Provide the [x, y] coordinate of the cell's center where the given text is located.  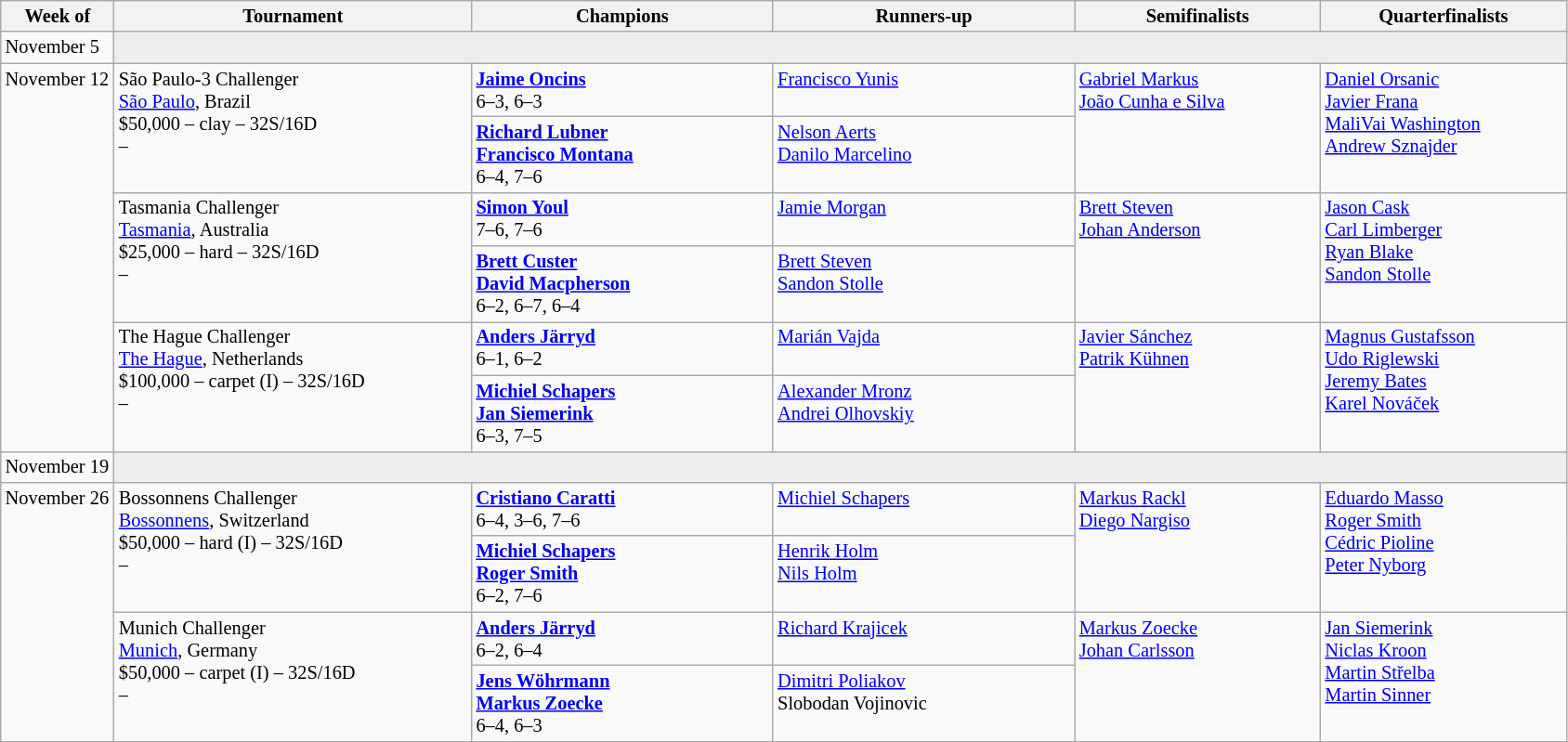
Week of [58, 16]
Richard Lubner Francisco Montana 6–4, 7–6 [622, 154]
Jason Cask Carl Limberger Ryan Blake Sandon Stolle [1444, 256]
Magnus Gustafsson Udo Riglewski Jeremy Bates Karel Nováček [1444, 386]
Bossonnens Challenger Bossonnens, Switzerland$50,000 – hard (I) – 32S/16D – [294, 546]
Cristiano Caratti 6–4, 3–6, 7–6 [622, 509]
November 5 [58, 47]
Dimitri Poliakov Slobodan Vojinovic [923, 703]
The Hague Challenger The Hague, Netherlands$100,000 – carpet (I) – 32S/16D – [294, 386]
Markus Rackl Diego Nargiso [1198, 546]
Brett Steven Johan Anderson [1198, 256]
São Paulo-3 Challenger São Paulo, Brazil$50,000 – clay – 32S/16D – [294, 128]
November 19 [58, 467]
Francisco Yunis [923, 90]
Jens Wöhrmann Markus Zoecke 6–4, 6–3 [622, 703]
Brett Steven Sandon Stolle [923, 284]
Michiel Schapers Roger Smith 6–2, 7–6 [622, 574]
Henrik Holm Nils Holm [923, 574]
Tournament [294, 16]
Javier Sánchez Patrik Kühnen [1198, 386]
November 12 [58, 257]
Jan Siemerink Niclas Kroon Martin Střelba Martin Sinner [1444, 676]
Anders Järryd 6–2, 6–4 [622, 639]
Michiel Schapers Jan Siemerink 6–3, 7–5 [622, 413]
Eduardo Masso Roger Smith Cédric Pioline Peter Nyborg [1444, 546]
Nelson Aerts Danilo Marcelino [923, 154]
Quarterfinalists [1444, 16]
November 26 [58, 611]
Richard Krajicek [923, 639]
Champions [622, 16]
Munich Challenger Munich, Germany$50,000 – carpet (I) – 32S/16D – [294, 676]
Jamie Morgan [923, 219]
Anders Järryd 6–1, 6–2 [622, 348]
Markus Zoecke Johan Carlsson [1198, 676]
Runners-up [923, 16]
Semifinalists [1198, 16]
Gabriel Markus João Cunha e Silva [1198, 128]
Brett Custer David Macpherson 6–2, 6–7, 6–4 [622, 284]
Jaime Oncins 6–3, 6–3 [622, 90]
Simon Youl 7–6, 7–6 [622, 219]
Marián Vajda [923, 348]
Alexander Mronz Andrei Olhovskiy [923, 413]
Daniel Orsanic Javier Frana MaliVai Washington Andrew Sznajder [1444, 128]
Michiel Schapers [923, 509]
Tasmania Challenger Tasmania, Australia$25,000 – hard – 32S/16D – [294, 256]
